Locate the cell with the specified text and output its [X, Y] center coordinate. 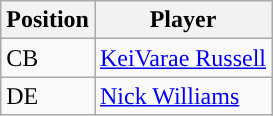
Position [48, 20]
Player [182, 20]
DE [48, 96]
CB [48, 58]
KeiVarae Russell [182, 58]
Nick Williams [182, 96]
